For the text-containing cell, return its midpoint in [x, y] coordinate format. 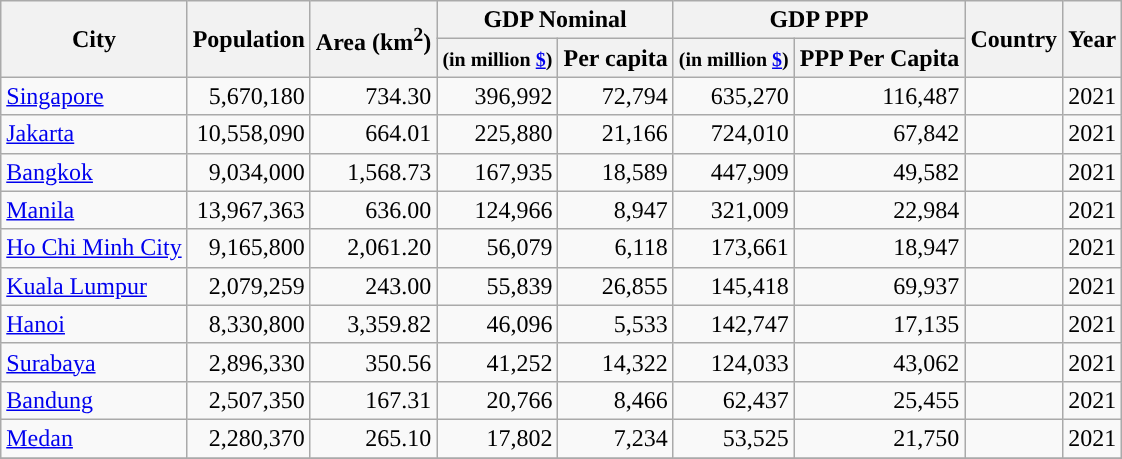
7,234 [616, 438]
8,947 [616, 210]
321,009 [734, 210]
Area (km2) [374, 39]
Hanoi [94, 324]
Population [248, 39]
25,455 [880, 400]
142,747 [734, 324]
17,135 [880, 324]
8,330,800 [248, 324]
14,322 [616, 362]
1,568.73 [374, 172]
734.30 [374, 96]
2,507,350 [248, 400]
13,967,363 [248, 210]
243.00 [374, 286]
PPP Per Capita [880, 58]
67,842 [880, 134]
Manila [94, 210]
62,437 [734, 400]
145,418 [734, 286]
124,966 [498, 210]
636.00 [374, 210]
21,750 [880, 438]
Medan [94, 438]
21,166 [616, 134]
8,466 [616, 400]
265.10 [374, 438]
20,766 [498, 400]
2,896,330 [248, 362]
41,252 [498, 362]
724,010 [734, 134]
Kuala Lumpur [94, 286]
664.01 [374, 134]
9,034,000 [248, 172]
Bangkok [94, 172]
55,839 [498, 286]
Year [1092, 39]
5,670,180 [248, 96]
10,558,090 [248, 134]
116,487 [880, 96]
124,033 [734, 362]
167,935 [498, 172]
Singapore [94, 96]
Per capita [616, 58]
22,984 [880, 210]
GDP PPP [819, 20]
46,096 [498, 324]
9,165,800 [248, 248]
26,855 [616, 286]
6,118 [616, 248]
167.31 [374, 400]
Surabaya [94, 362]
5,533 [616, 324]
Bandung [94, 400]
396,992 [498, 96]
GDP Nominal [555, 20]
69,937 [880, 286]
17,802 [498, 438]
72,794 [616, 96]
Ho Chi Minh City [94, 248]
18,589 [616, 172]
49,582 [880, 172]
3,359.82 [374, 324]
43,062 [880, 362]
635,270 [734, 96]
2,280,370 [248, 438]
City [94, 39]
56,079 [498, 248]
447,909 [734, 172]
Jakarta [94, 134]
Country [1014, 39]
350.56 [374, 362]
225,880 [498, 134]
2,079,259 [248, 286]
173,661 [734, 248]
18,947 [880, 248]
2,061.20 [374, 248]
53,525 [734, 438]
